Find where the given text appears and provide that cell's center as [x, y] coordinate. 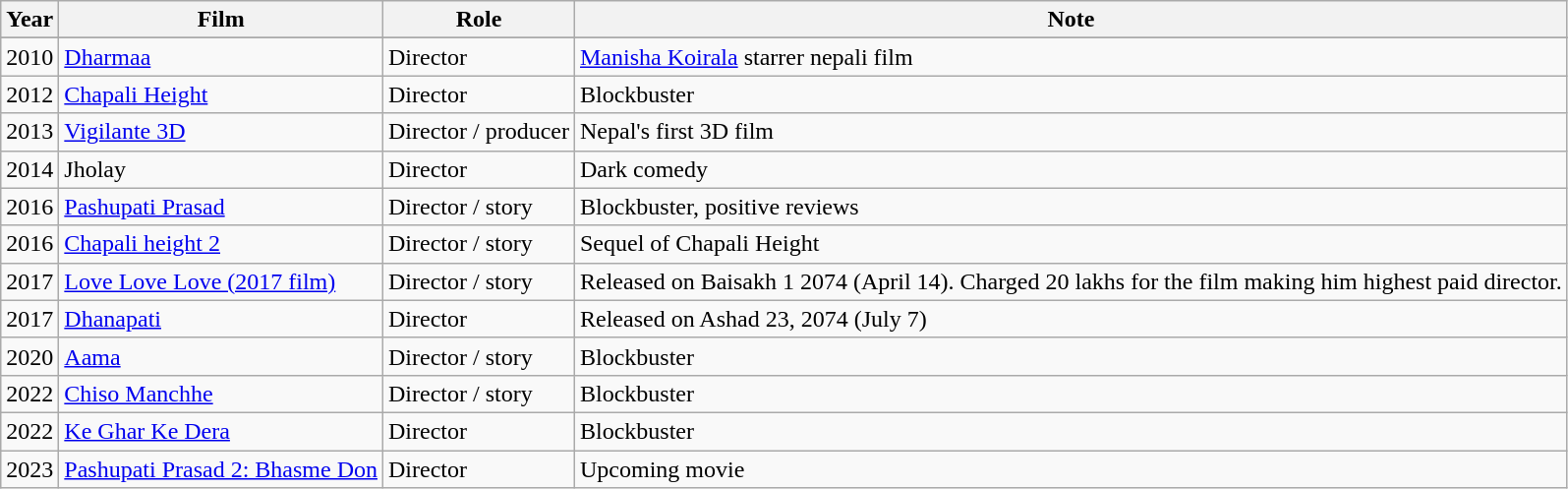
Nepal's first 3D film [1071, 132]
Upcoming movie [1071, 469]
Chapali height 2 [221, 244]
2013 [29, 132]
Ke Ghar Ke Dera [221, 431]
Year [29, 20]
Jholay [221, 169]
Released on Baisakh 1 2074 (April 14). Charged 20 lakhs for the film making him highest paid director. [1071, 281]
Director / producer [480, 132]
Blockbuster, positive reviews [1071, 207]
Role [480, 20]
Sequel of Chapali Height [1071, 244]
Aama [221, 356]
Chiso Manchhe [221, 394]
2014 [29, 169]
Dharmaa [221, 57]
Film [221, 20]
Pashupati Prasad [221, 207]
2012 [29, 94]
Love Love Love (2017 film) [221, 281]
Note [1071, 20]
Vigilante 3D [221, 132]
Pashupati Prasad 2: Bhasme Don [221, 469]
Dhanapati [221, 319]
Chapali Height [221, 94]
2010 [29, 57]
Released on Ashad 23, 2074 (July 7) [1071, 319]
Dark comedy [1071, 169]
2023 [29, 469]
2020 [29, 356]
Manisha Koirala starrer nepali film [1071, 57]
